Output the (X, Y) coordinate of the center of the cell containing the given text.  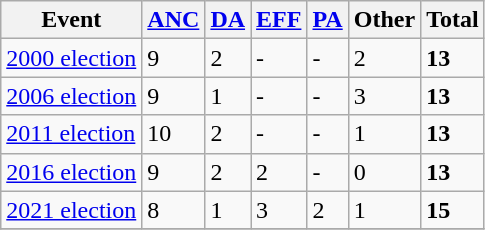
Event (72, 20)
2011 election (72, 134)
2006 election (72, 96)
EFF (279, 20)
8 (174, 210)
PA (328, 20)
Other (384, 20)
2016 election (72, 172)
2021 election (72, 210)
DA (228, 20)
2000 election (72, 58)
10 (174, 134)
Total (453, 20)
15 (453, 210)
ANC (174, 20)
0 (384, 172)
